Return the [x, y] coordinate for the center point of the cell that contains the specified text.  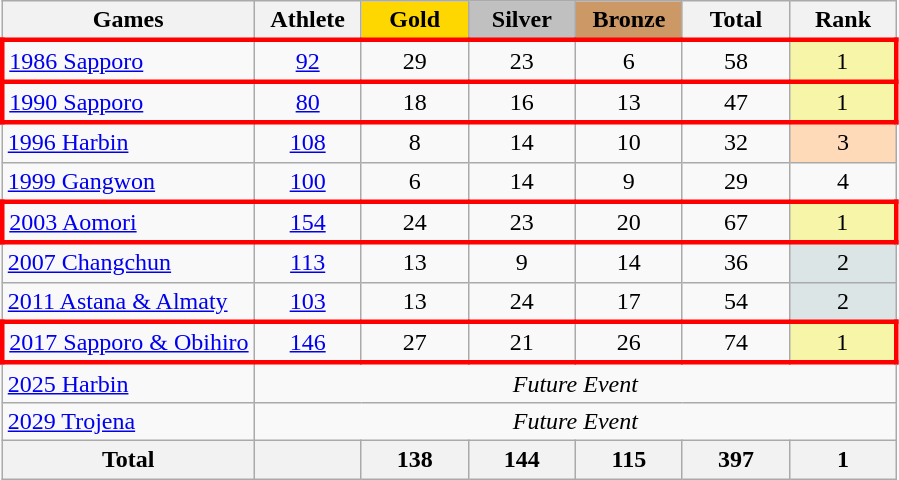
8 [414, 142]
21 [522, 342]
80 [308, 102]
54 [736, 302]
20 [628, 222]
1986 Sapporo [128, 60]
146 [308, 342]
1996 Harbin [128, 142]
100 [308, 182]
144 [522, 459]
Athlete [308, 21]
Rank [842, 21]
1990 Sapporo [128, 102]
113 [308, 263]
115 [628, 459]
36 [736, 263]
397 [736, 459]
Bronze [628, 21]
92 [308, 60]
10 [628, 142]
4 [842, 182]
2003 Aomori [128, 222]
2025 Harbin [128, 383]
138 [414, 459]
17 [628, 302]
3 [842, 142]
47 [736, 102]
2029 Trojena [128, 421]
67 [736, 222]
1999 Gangwon [128, 182]
27 [414, 342]
74 [736, 342]
58 [736, 60]
16 [522, 102]
103 [308, 302]
Gold [414, 21]
2017 Sapporo & Obihiro [128, 342]
154 [308, 222]
26 [628, 342]
2011 Astana & Almaty [128, 302]
Silver [522, 21]
32 [736, 142]
2007 Changchun [128, 263]
108 [308, 142]
18 [414, 102]
Games [128, 21]
